Identify which cell holds the provided text, then report its [X, Y] central coordinate. 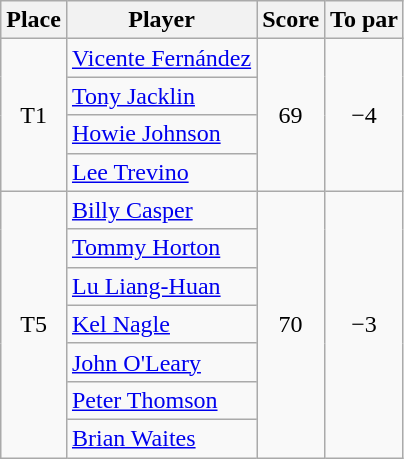
Tony Jacklin [161, 96]
Lee Trevino [161, 172]
Player [161, 20]
John O'Leary [161, 362]
Kel Nagle [161, 324]
T1 [34, 115]
Vicente Fernández [161, 58]
70 [291, 324]
Tommy Horton [161, 248]
Peter Thomson [161, 400]
Billy Casper [161, 210]
Lu Liang-Huan [161, 286]
T5 [34, 324]
Howie Johnson [161, 134]
To par [364, 20]
Brian Waites [161, 438]
Score [291, 20]
−4 [364, 115]
Place [34, 20]
−3 [364, 324]
69 [291, 115]
